Return (x, y) of the center of cell containing provided text 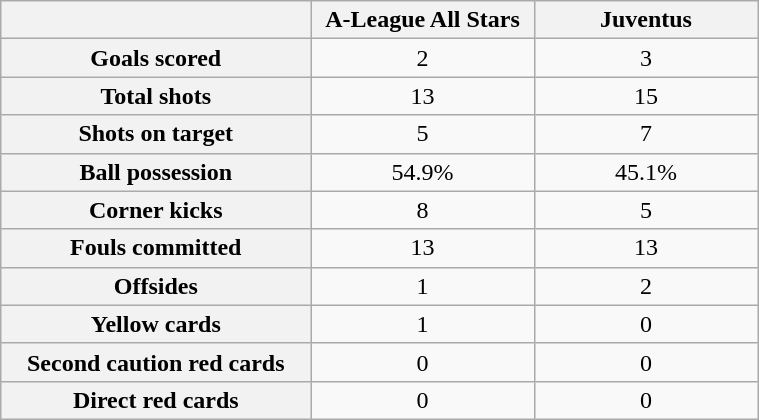
Juventus (646, 20)
Total shots (156, 96)
Direct red cards (156, 400)
45.1% (646, 172)
A-League All Stars (422, 20)
Goals scored (156, 58)
7 (646, 134)
15 (646, 96)
Offsides (156, 286)
54.9% (422, 172)
Second caution red cards (156, 362)
Shots on target (156, 134)
3 (646, 58)
Corner kicks (156, 210)
Fouls committed (156, 248)
8 (422, 210)
Yellow cards (156, 324)
Ball possession (156, 172)
